Return (x, y) of the center of cell containing provided text 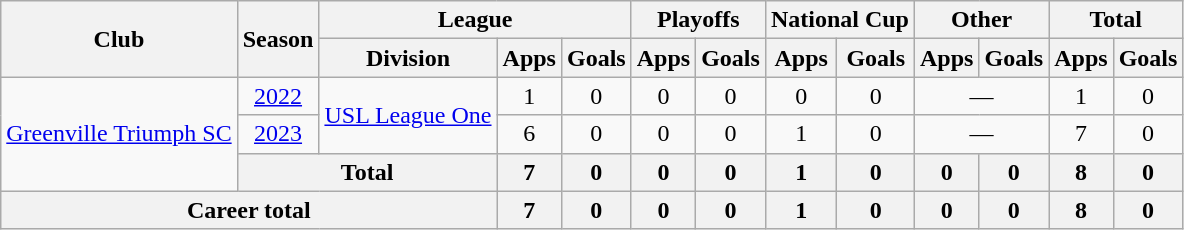
Club (119, 39)
Season (278, 39)
League (475, 20)
6 (529, 134)
Playoffs (698, 20)
2022 (278, 96)
Greenville Triumph SC (119, 134)
Career total (249, 210)
USL League One (408, 115)
Other (982, 20)
National Cup (840, 20)
2023 (278, 134)
Division (408, 58)
